Scan for the cell matching the given text and deliver its (x, y) coordinate at center. 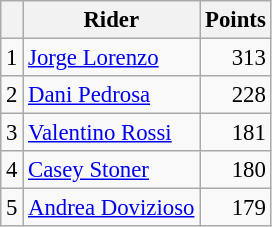
313 (236, 58)
4 (12, 170)
2 (12, 95)
Jorge Lorenzo (112, 58)
Rider (112, 20)
Dani Pedrosa (112, 95)
Casey Stoner (112, 170)
5 (12, 208)
Andrea Dovizioso (112, 208)
179 (236, 208)
228 (236, 95)
3 (12, 133)
180 (236, 170)
1 (12, 58)
181 (236, 133)
Points (236, 20)
Valentino Rossi (112, 133)
